Return [x, y] of the center of cell containing provided text 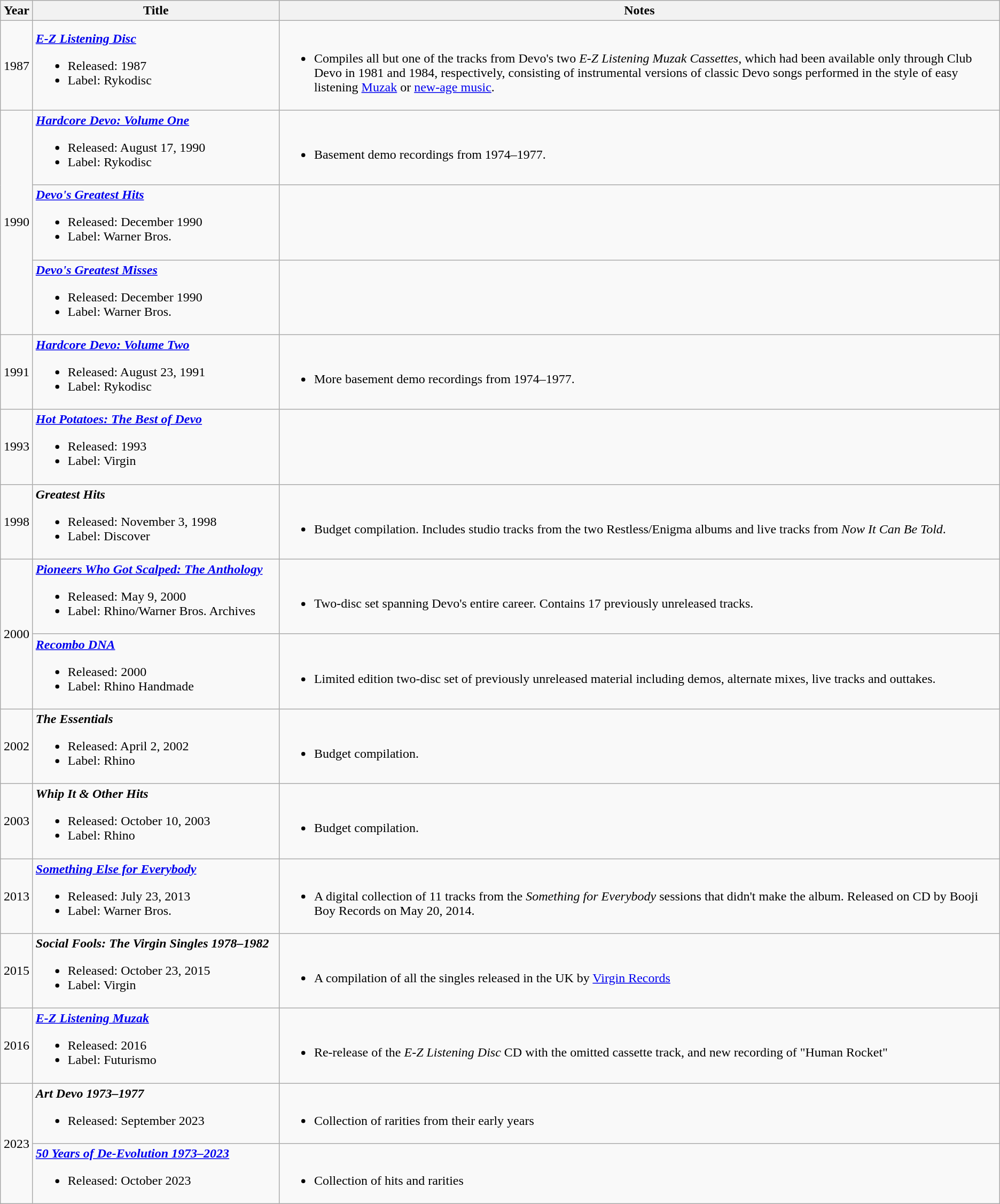
Hardcore Devo: Volume TwoReleased: August 23, 1991Label: Rykodisc [156, 372]
1998 [17, 522]
1993 [17, 447]
Collection of rarities from their early years [639, 1114]
2016 [17, 1046]
Re-release of the E-Z Listening Disc CD with the omitted cassette track, and new recording of "Human Rocket" [639, 1046]
The EssentialsReleased: April 2, 2002Label: Rhino [156, 746]
Art Devo 1973–1977Released: September 2023 [156, 1114]
Notes [639, 11]
2015 [17, 971]
1987 [17, 65]
Hardcore Devo: Volume OneReleased: August 17, 1990Label: Rykodisc [156, 147]
Limited edition two-disc set of previously unreleased material including demos, alternate mixes, live tracks and outtakes. [639, 671]
Two-disc set spanning Devo's entire career. Contains 17 previously unreleased tracks. [639, 596]
Social Fools: The Virgin Singles 1978–1982Released: October 23, 2015Label: Virgin [156, 971]
Pioneers Who Got Scalped: The AnthologyReleased: May 9, 2000Label: Rhino/Warner Bros. Archives [156, 596]
E-Z Listening DiscReleased: 1987Label: Rykodisc [156, 65]
Year [17, 11]
50 Years of De-Evolution 1973–2023Released: October 2023 [156, 1174]
Greatest HitsReleased: November 3, 1998Label: Discover [156, 522]
Collection of hits and rarities [639, 1174]
Basement demo recordings from 1974–1977. [639, 147]
A compilation of all the singles released in the UK by Virgin Records [639, 971]
2003 [17, 821]
More basement demo recordings from 1974–1977. [639, 372]
2023 [17, 1144]
Devo's Greatest MissesReleased: December 1990Label: Warner Bros. [156, 297]
Devo's Greatest HitsReleased: December 1990Label: Warner Bros. [156, 222]
E-Z Listening MuzakReleased: 2016Label: Futurismo [156, 1046]
Title [156, 11]
Whip It & Other HitsReleased: October 10, 2003Label: Rhino [156, 821]
Hot Potatoes: The Best of DevoReleased: 1993Label: Virgin [156, 447]
Budget compilation. Includes studio tracks from the two Restless/Enigma albums and live tracks from Now It Can Be Told. [639, 522]
Something Else for EverybodyReleased: July 23, 2013Label: Warner Bros. [156, 896]
2000 [17, 634]
1991 [17, 372]
2002 [17, 746]
1990 [17, 222]
Recombo DNAReleased: 2000Label: Rhino Handmade [156, 671]
2013 [17, 896]
